Return the [X, Y] coordinate for the center point of the cell that contains the specified text.  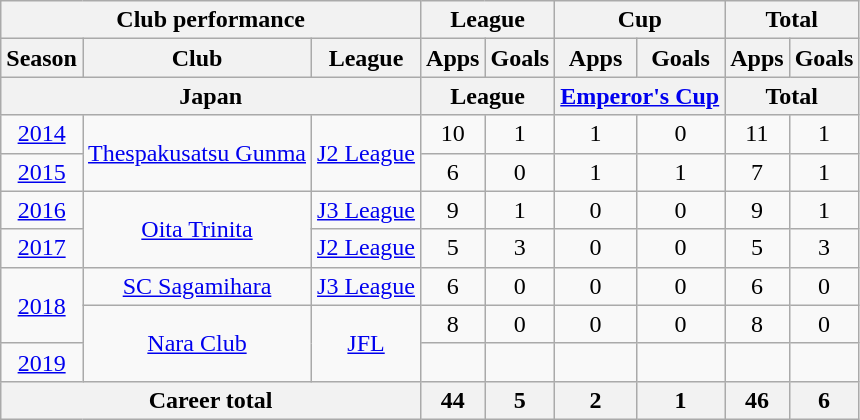
2014 [42, 134]
2017 [42, 248]
SC Sagamihara [196, 286]
10 [453, 134]
Oita Trinita [196, 229]
Cup [640, 20]
Thespakusatsu Gunma [196, 153]
Emperor's Cup [640, 96]
JFL [366, 343]
2 [596, 400]
Nara Club [196, 343]
Season [42, 58]
Career total [211, 400]
2018 [42, 305]
7 [757, 172]
46 [757, 400]
Club performance [211, 20]
44 [453, 400]
11 [757, 134]
Japan [211, 96]
2015 [42, 172]
Club [196, 58]
2019 [42, 362]
2016 [42, 210]
